Pinpoint the cell where the given text exists, returning its [X, Y] midpoint coordinate. 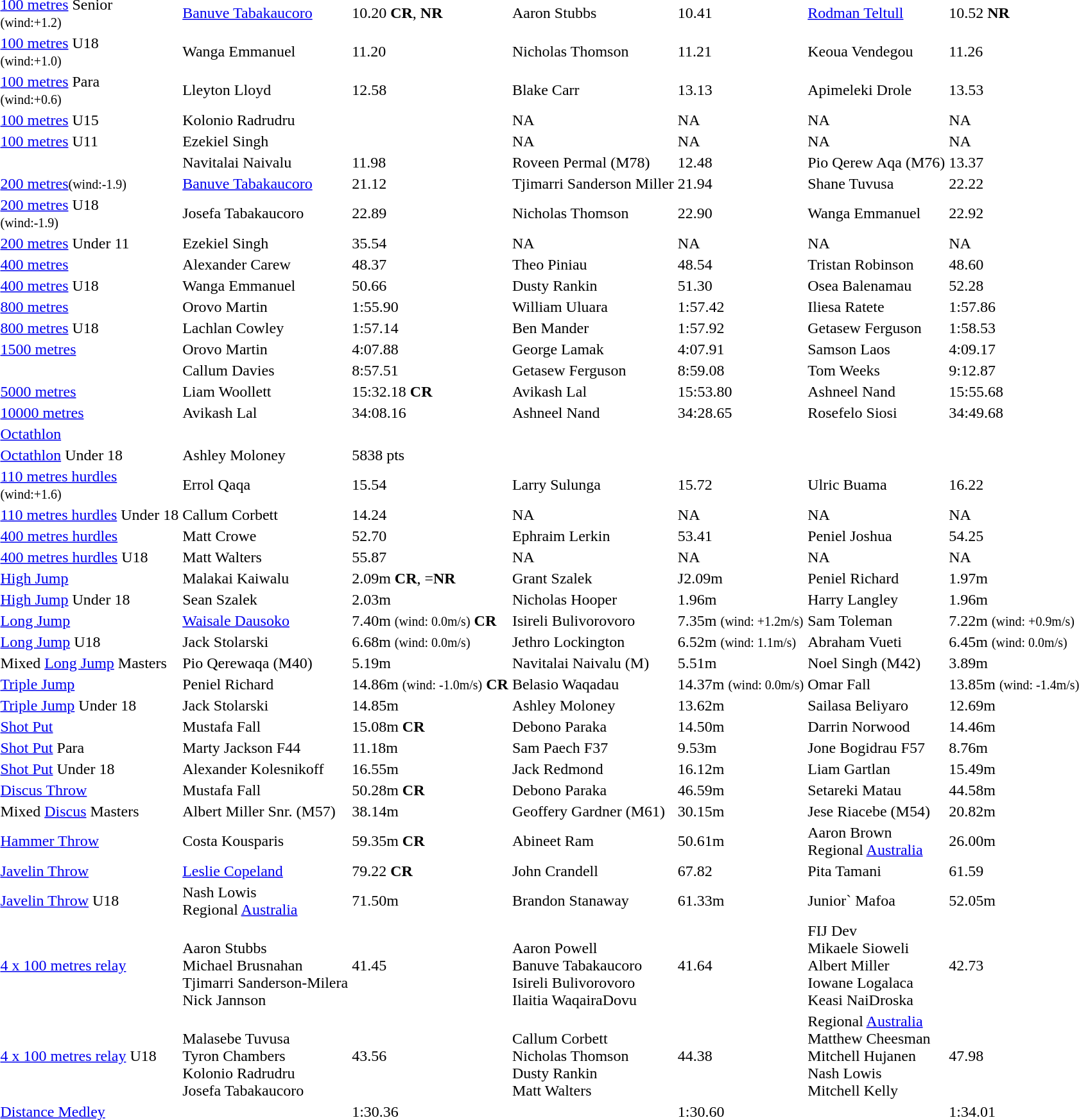
14.50m [741, 727]
Brandon Stanaway [593, 901]
Iliesa Ratete [877, 307]
Peniel Joshua [877, 536]
Abineet Ram [593, 841]
Sailasa Beliyaro [877, 705]
Larry Sulunga [593, 485]
5838 pts [430, 455]
Leslie Copeland [266, 871]
22.90 [741, 213]
Junior` Mafoa [877, 901]
Aaron Powell Banuve Tabakaucoro Isireli Bulivorovoro Ilaitia WaqairaDovu [593, 965]
5.51m [741, 663]
Lachlan Cowley [266, 328]
Marty Jackson F44 [266, 748]
12.48 [741, 162]
15.08m CR [430, 727]
Navitalai Naivalu [266, 162]
5.19m [430, 663]
Lleyton Lloyd [266, 90]
Matt Walters [266, 557]
William Uluara [593, 307]
Callum Corbett Nicholas Thomson Dusty Rankin Matt Walters [593, 1056]
15.72 [741, 485]
43.56 [430, 1056]
15:53.80 [741, 392]
Sam Paech F37 [593, 748]
13.62m [741, 705]
48.37 [430, 264]
12.58 [430, 90]
11.98 [430, 162]
FIJ DevMikaele Sioweli Albert Miller Iowane Logalaca Keasi NaiDroska [877, 965]
30.15m [741, 811]
Banuve Tabakaucoro [266, 184]
16.12m [741, 769]
35.54 [430, 243]
Setareki Matau [877, 790]
Matt Crowe [266, 536]
51.30 [741, 286]
Josefa Tabakaucoro [266, 213]
50.61m [741, 841]
Regional AustraliaMatthew Cheesman Mitchell Hujanen Nash Lowis Mitchell Kelly [877, 1056]
6.68m (wind: 0.0m/s) [430, 642]
8:59.08 [741, 370]
Noel Singh (M42) [877, 663]
Tristan Robinson [877, 264]
11.21 [741, 51]
9.53m [741, 748]
41.45 [430, 965]
1:57.42 [741, 307]
16.55m [430, 769]
7.40m (wind: 0.0m/s) CR [430, 621]
Theo Piniau [593, 264]
Nash Lowis Regional Australia [266, 901]
1.96m [741, 599]
Aaron Stubbs Michael Brusnahan Tjimarri Sanderson-Milera Nick Jannson [266, 965]
Albert Miller Snr. (M57) [266, 811]
4:07.88 [430, 349]
14.24 [430, 515]
Callum Davies [266, 370]
Roveen Permal (M78) [593, 162]
Isireli Bulivorovoro [593, 621]
Omar Fall [877, 684]
Ben Mander [593, 328]
1:57.14 [430, 328]
11.18m [430, 748]
46.59m [741, 790]
Rosefelo Siosi [877, 413]
79.22 CR [430, 871]
22.89 [430, 213]
Jack Redmond [593, 769]
15:32.18 CR [430, 392]
11.20 [430, 51]
7.35m (wind: +1.2m/s) [741, 621]
Tom Weeks [877, 370]
Keoua Vendegou [877, 51]
Dusty Rankin [593, 286]
Sam Toleman [877, 621]
Aaron Brown Regional Australia [877, 841]
2.09m CR, =NR [430, 578]
21.94 [741, 184]
Pio Qerewaqa (M40) [266, 663]
Osea Balenamau [877, 286]
Navitalai Naivalu (M) [593, 663]
Liam Woollett [266, 392]
Darrin Norwood [877, 727]
50.66 [430, 286]
Ulric Buama [877, 485]
38.14m [430, 811]
Blake Carr [593, 90]
14.85m [430, 705]
Malasebe Tuvusa Tyron Chambers Kolonio Radrudru Josefa Tabakaucoro [266, 1056]
Pio Qerew Aqa (M76) [877, 162]
71.50m [430, 901]
Grant Szalek [593, 578]
Ephraim Lerkin [593, 536]
Liam Gartlan [877, 769]
Costa Kousparis [266, 841]
Harry Langley [877, 599]
50.28m CR [430, 790]
John Crandell [593, 871]
34:28.65 [741, 413]
Tjimarri Sanderson Miller [593, 184]
Errol Qaqa [266, 485]
Abraham Vueti [877, 642]
George Lamak [593, 349]
53.41 [741, 536]
14.86m (wind: -1.0m/s) CR [430, 684]
67.82 [741, 871]
59.35m CR [430, 841]
Sean Szalek [266, 599]
Kolonio Radrudru [266, 120]
1:55.90 [430, 307]
Pita Tamani [877, 871]
J2.09m [741, 578]
Shane Tuvusa [877, 184]
52.70 [430, 536]
48.54 [741, 264]
55.87 [430, 557]
Nicholas Hooper [593, 599]
8:57.51 [430, 370]
21.12 [430, 184]
Geoffery Gardner (M61) [593, 811]
13.13 [741, 90]
Samson Laos [877, 349]
1:57.92 [741, 328]
6.52m (wind: 1.1m/s) [741, 642]
Callum Corbett [266, 515]
61.33m [741, 901]
4:07.91 [741, 349]
Apimeleki Drole [877, 90]
Belasio Waqadau [593, 684]
Jethro Lockington [593, 642]
Waisale Dausoko [266, 621]
44.38 [741, 1056]
Jese Riacebe (M54) [877, 811]
Malakai Kaiwalu [266, 578]
Alexander Kolesnikoff [266, 769]
Alexander Carew [266, 264]
15.54 [430, 485]
34:08.16 [430, 413]
Jone Bogidrau F57 [877, 748]
2.03m [430, 599]
41.64 [741, 965]
14.37m (wind: 0.0m/s) [741, 684]
